Locate the cell with the specified text and output its (x, y) center coordinate. 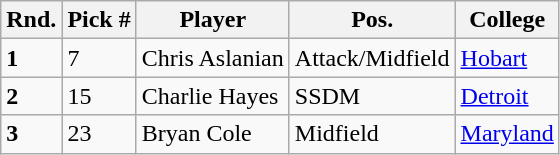
15 (99, 96)
Bryan Cole (212, 134)
Detroit (507, 96)
1 (32, 58)
Chris Aslanian (212, 58)
Charlie Hayes (212, 96)
Midfield (372, 134)
Pick # (99, 20)
Rnd. (32, 20)
7 (99, 58)
3 (32, 134)
2 (32, 96)
Attack/Midfield (372, 58)
SSDM (372, 96)
Pos. (372, 20)
23 (99, 134)
Player (212, 20)
College (507, 20)
Maryland (507, 134)
Hobart (507, 58)
